Extract the (x, y) coordinate from the center of the cell holding the provided text.  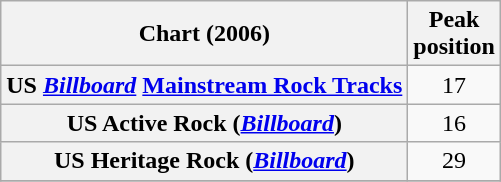
29 (454, 161)
Chart (2006) (204, 34)
US Billboard Mainstream Rock Tracks (204, 85)
16 (454, 123)
Peak position (454, 34)
US Active Rock (Billboard) (204, 123)
17 (454, 85)
US Heritage Rock (Billboard) (204, 161)
